From the cell containing the given text, extract its center point as (X, Y) coordinate. 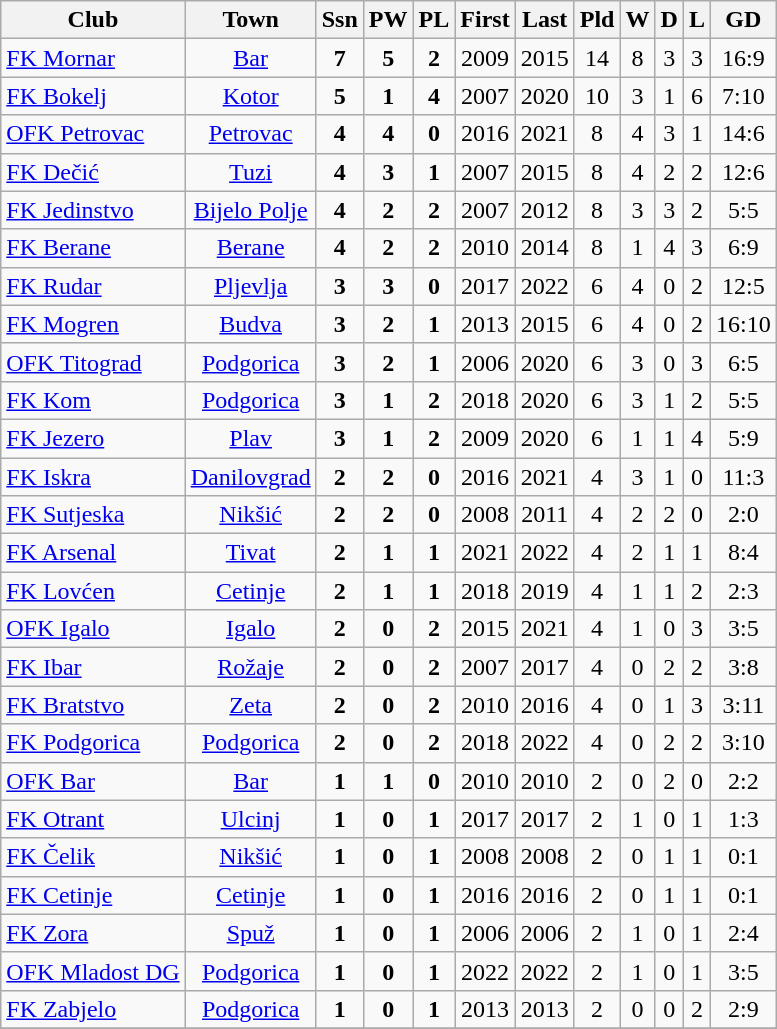
7 (340, 58)
FK Bokelj (93, 96)
16:9 (744, 58)
FK Iskra (93, 477)
FK Cetinje (93, 895)
Bijelo Polje (250, 210)
Danilovgrad (250, 477)
FK Čelik (93, 857)
8:4 (744, 553)
W (638, 20)
PW (388, 20)
L (696, 20)
Petrovac (250, 134)
Tuzi (250, 172)
FK Berane (93, 248)
FK Podgorica (93, 743)
11:3 (744, 477)
FK Lovćen (93, 591)
Tivat (250, 553)
Igalo (250, 629)
FK Sutjeska (93, 515)
Town (250, 20)
D (669, 20)
1:3 (744, 819)
OFK Mladost DG (93, 971)
12:5 (744, 286)
6:5 (744, 362)
14:6 (744, 134)
2019 (544, 591)
6:9 (744, 248)
Kotor (250, 96)
FK Rudar (93, 286)
Spuž (250, 933)
Zeta (250, 705)
10 (597, 96)
FK Zabjelo (93, 1009)
FK Mogren (93, 324)
OFK Bar (93, 781)
FK Bratstvo (93, 705)
First (485, 20)
Budva (250, 324)
FK Jedinstvo (93, 210)
PL (434, 20)
3:10 (744, 743)
FK Otrant (93, 819)
Pld (597, 20)
16:10 (744, 324)
Ulcinj (250, 819)
OFK Petrovac (93, 134)
5:9 (744, 438)
2011 (544, 515)
2014 (544, 248)
Pljevlja (250, 286)
2:4 (744, 933)
12:6 (744, 172)
3:11 (744, 705)
FK Ibar (93, 667)
Berane (250, 248)
Plav (250, 438)
3:8 (744, 667)
2:2 (744, 781)
2:0 (744, 515)
FK Arsenal (93, 553)
FK Mornar (93, 58)
Rožaje (250, 667)
GD (744, 20)
14 (597, 58)
OFK Igalo (93, 629)
2:3 (744, 591)
OFK Titograd (93, 362)
FK Dečić (93, 172)
Last (544, 20)
FK Jezero (93, 438)
2:9 (744, 1009)
7:10 (744, 96)
Ssn (340, 20)
FK Zora (93, 933)
2012 (544, 210)
FK Kom (93, 400)
Club (93, 20)
